Extract the [X, Y] coordinate from the center of the cell holding the provided text.  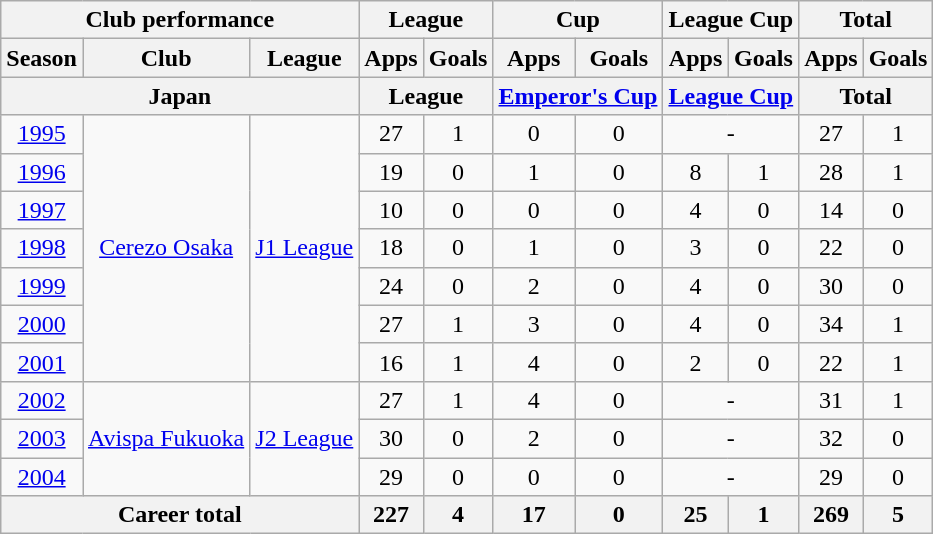
Emperor's Cup [578, 96]
25 [696, 515]
5 [898, 515]
Club [166, 58]
2002 [42, 400]
24 [391, 286]
34 [831, 324]
14 [831, 210]
269 [831, 515]
Club performance [180, 20]
Season [42, 58]
31 [831, 400]
1999 [42, 286]
28 [831, 172]
2004 [42, 477]
1998 [42, 248]
18 [391, 248]
17 [534, 515]
16 [391, 362]
Avispa Fukuoka [166, 438]
227 [391, 515]
Cup [578, 20]
1997 [42, 210]
J1 League [304, 248]
Career total [180, 515]
Japan [180, 96]
2000 [42, 324]
Cerezo Osaka [166, 248]
2001 [42, 362]
8 [696, 172]
32 [831, 438]
19 [391, 172]
2003 [42, 438]
J2 League [304, 438]
10 [391, 210]
1995 [42, 134]
1996 [42, 172]
